Detect which cell encompasses the target text, then output its (X, Y) center coordinate. 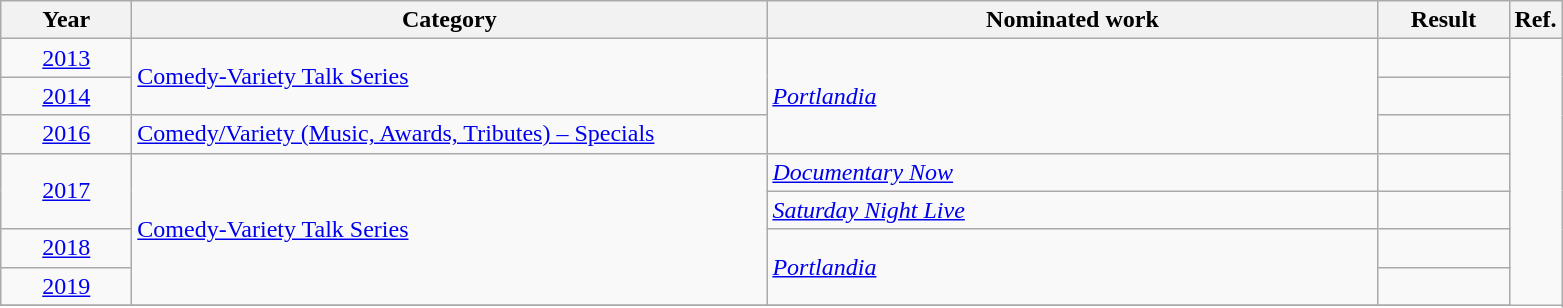
Comedy/Variety (Music, Awards, Tributes) – Specials (450, 134)
2013 (66, 58)
Category (450, 20)
Ref. (1536, 20)
Nominated work (1072, 20)
2018 (66, 248)
2014 (66, 96)
Year (66, 20)
2019 (66, 286)
2016 (66, 134)
Result (1444, 20)
Saturday Night Live (1072, 210)
Documentary Now (1072, 172)
2017 (66, 191)
